Identify which cell holds the provided text, then report its (x, y) central coordinate. 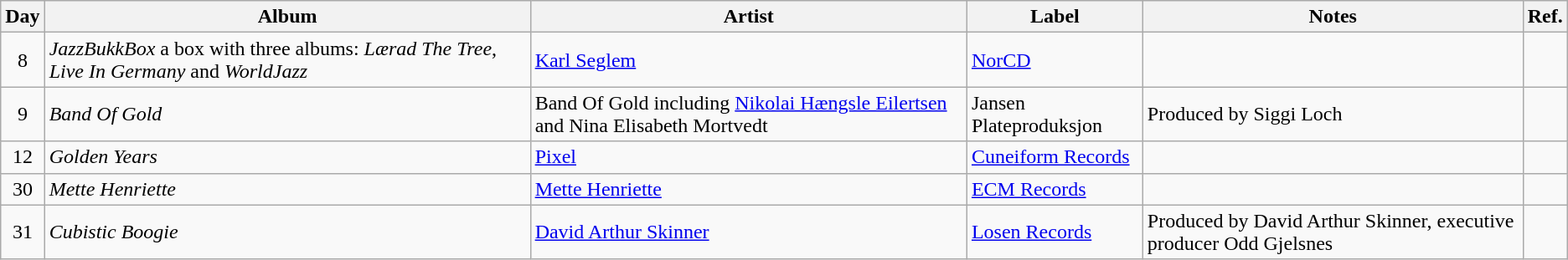
Album (287, 17)
Band Of Gold (287, 114)
David Arthur Skinner (749, 232)
Cubistic Boogie (287, 232)
Produced by Siggi Loch (1333, 114)
9 (23, 114)
Produced by David Arthur Skinner, executive producer Odd Gjelsnes (1333, 232)
8 (23, 60)
12 (23, 157)
Losen Records (1055, 232)
ECM Records (1055, 189)
JazzBukkBox a box with three albums: Lærad The Tree, Live In Germany and WorldJazz (287, 60)
Jansen Plateproduksjon (1055, 114)
Notes (1333, 17)
Golden Years (287, 157)
Karl Seglem (749, 60)
Band Of Gold including Nikolai Hængsle Eilertsen and Nina Elisabeth Mortvedt (749, 114)
Label (1055, 17)
Ref. (1545, 17)
31 (23, 232)
Cuneiform Records (1055, 157)
Day (23, 17)
30 (23, 189)
Artist (749, 17)
Pixel (749, 157)
NorCD (1055, 60)
